Output the [x, y] coordinate of the center of the cell containing the given text.  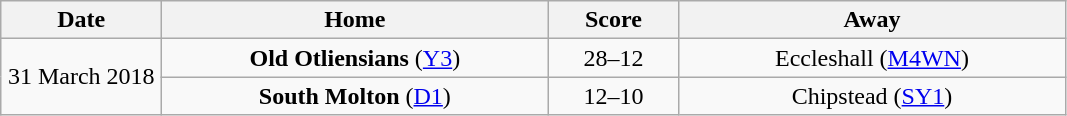
12–10 [614, 96]
Home [355, 20]
Score [614, 20]
Old Otliensians (Y3) [355, 58]
South Molton (D1) [355, 96]
28–12 [614, 58]
Away [872, 20]
Date [82, 20]
31 March 2018 [82, 77]
Chipstead (SY1) [872, 96]
Eccleshall (M4WN) [872, 58]
